Return [x, y] of the center of cell containing provided text 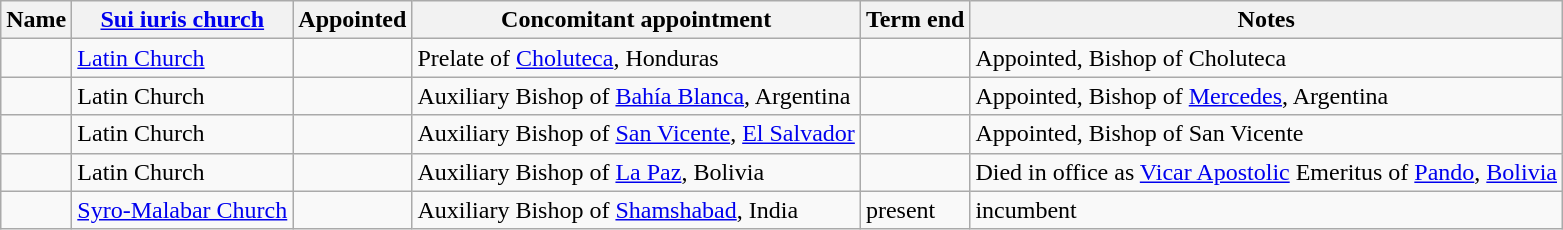
Auxiliary Bishop of Bahía Blanca, Argentina [636, 96]
Appointed, Bishop of San Vicente [1266, 134]
Prelate of Choluteca, Honduras [636, 58]
Auxiliary Bishop of La Paz, Bolivia [636, 172]
Died in office as Vicar Apostolic Emeritus of Pando, Bolivia [1266, 172]
Syro-Malabar Church [182, 210]
Sui iuris church [182, 20]
Appointed, Bishop of Choluteca [1266, 58]
present [915, 210]
incumbent [1266, 210]
Notes [1266, 20]
Auxiliary Bishop of San Vicente, El Salvador [636, 134]
Name [36, 20]
Appointed, Bishop of Mercedes, Argentina [1266, 96]
Concomitant appointment [636, 20]
Term end [915, 20]
Auxiliary Bishop of Shamshabad, India [636, 210]
Appointed [352, 20]
